Provide the [x, y] coordinate of the cell's center where the given text is located.  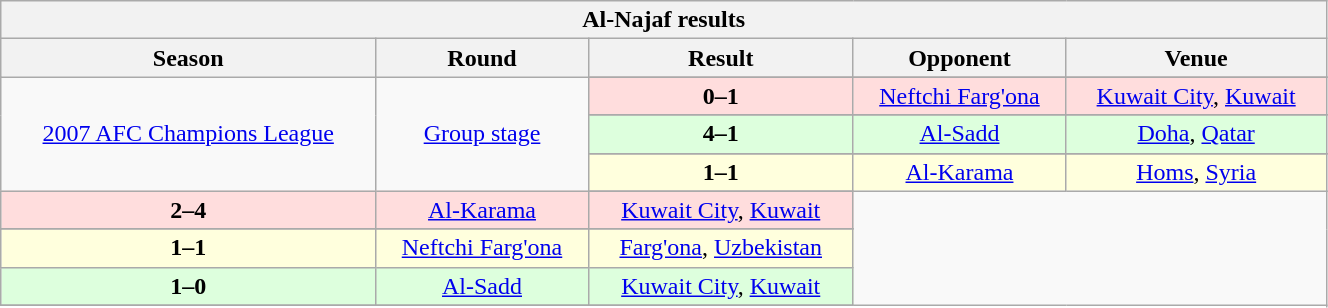
2–4 [188, 210]
2007 AFC Champions League [188, 134]
Result [720, 58]
Round [482, 58]
Group stage [482, 134]
Doha, Qatar [1196, 134]
Season [188, 58]
Farg'ona, Uzbekistan [720, 248]
0–1 [720, 96]
4–1 [720, 134]
Venue [1196, 58]
Homs, Syria [1196, 172]
Al-Najaf results [664, 20]
Opponent [960, 58]
1–0 [188, 286]
